Return the (X, Y) coordinate for the center point of the cell that contains the specified text.  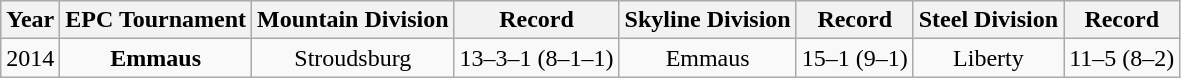
Liberty (988, 58)
Skyline Division (708, 20)
EPC Tournament (156, 20)
2014 (30, 58)
Stroudsburg (353, 58)
Mountain Division (353, 20)
Steel Division (988, 20)
11–5 (8–2) (1122, 58)
Year (30, 20)
15–1 (9–1) (854, 58)
13–3–1 (8–1–1) (536, 58)
